Detect which cell encompasses the target text, then output its (X, Y) center coordinate. 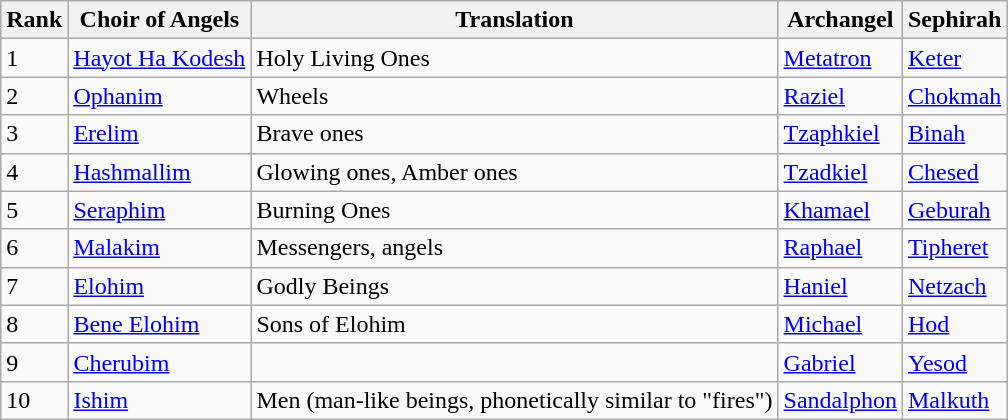
Brave ones (514, 134)
Binah (954, 134)
Rank (34, 20)
Elohim (160, 286)
Holy Living Ones (514, 58)
8 (34, 324)
Cherubim (160, 362)
Sons of Elohim (514, 324)
7 (34, 286)
Hod (954, 324)
Chesed (954, 172)
Sandalphon (840, 400)
Men (man-like beings, phonetically similar to "fires") (514, 400)
Raziel (840, 96)
6 (34, 248)
5 (34, 210)
Hayot Ha Kodesh (160, 58)
Choir of Angels (160, 20)
Keter (954, 58)
Wheels (514, 96)
Erelim (160, 134)
Ophanim (160, 96)
Michael (840, 324)
3 (34, 134)
Bene Elohim (160, 324)
2 (34, 96)
Seraphim (160, 210)
Messengers, angels (514, 248)
10 (34, 400)
4 (34, 172)
Raphael (840, 248)
Malkuth (954, 400)
Tipheret (954, 248)
Glowing ones, Amber ones (514, 172)
Archangel (840, 20)
Tzaphkiel (840, 134)
Khamael (840, 210)
Burning Ones (514, 210)
Chokmah (954, 96)
Haniel (840, 286)
Ishim (160, 400)
9 (34, 362)
Yesod (954, 362)
Hashmallim (160, 172)
Geburah (954, 210)
1 (34, 58)
Malakim (160, 248)
Sephirah (954, 20)
Tzadkiel (840, 172)
Netzach (954, 286)
Metatron (840, 58)
Gabriel (840, 362)
Translation (514, 20)
Godly Beings (514, 286)
